Search for the cell housing the specified text and yield its [x, y] center coordinate. 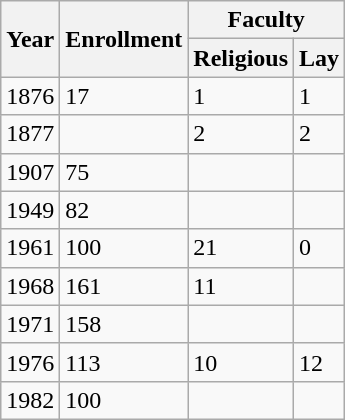
Enrollment [124, 39]
1968 [30, 286]
1877 [30, 134]
1976 [30, 362]
11 [241, 286]
75 [124, 172]
Lay [320, 58]
Year [30, 39]
1982 [30, 400]
Religious [241, 58]
1949 [30, 210]
82 [124, 210]
1907 [30, 172]
21 [241, 248]
12 [320, 362]
1876 [30, 96]
10 [241, 362]
158 [124, 324]
1961 [30, 248]
113 [124, 362]
0 [320, 248]
17 [124, 96]
1971 [30, 324]
161 [124, 286]
Faculty [266, 20]
